Determine the (X, Y) coordinate at the center of the cell enclosing the given text.  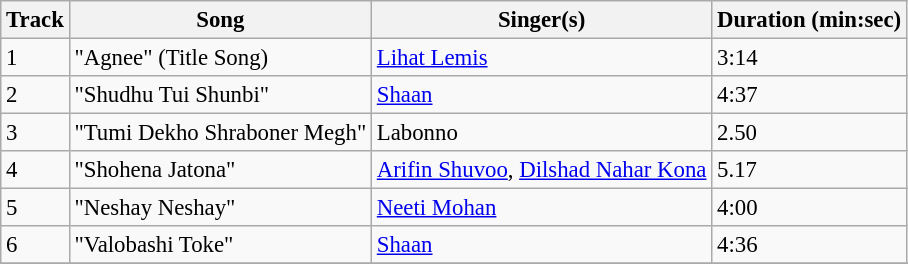
Neeti Mohan (542, 208)
Singer(s) (542, 20)
Labonno (542, 133)
"Neshay Neshay" (220, 208)
Song (220, 20)
3:14 (810, 58)
4:00 (810, 208)
"Shohena Jatona" (220, 170)
Arifin Shuvoo, Dilshad Nahar Kona (542, 170)
Duration (min:sec) (810, 20)
Lihat Lemis (542, 58)
4:36 (810, 245)
3 (35, 133)
4 (35, 170)
2 (35, 95)
1 (35, 58)
"Tumi Dekho Shraboner Megh" (220, 133)
"Shudhu Tui Shunbi" (220, 95)
6 (35, 245)
Track (35, 20)
"Agnee" (Title Song) (220, 58)
5.17 (810, 170)
4:37 (810, 95)
2.50 (810, 133)
"Valobashi Toke" (220, 245)
5 (35, 208)
